Return the [x, y] coordinate for the center point of the cell that contains the specified text.  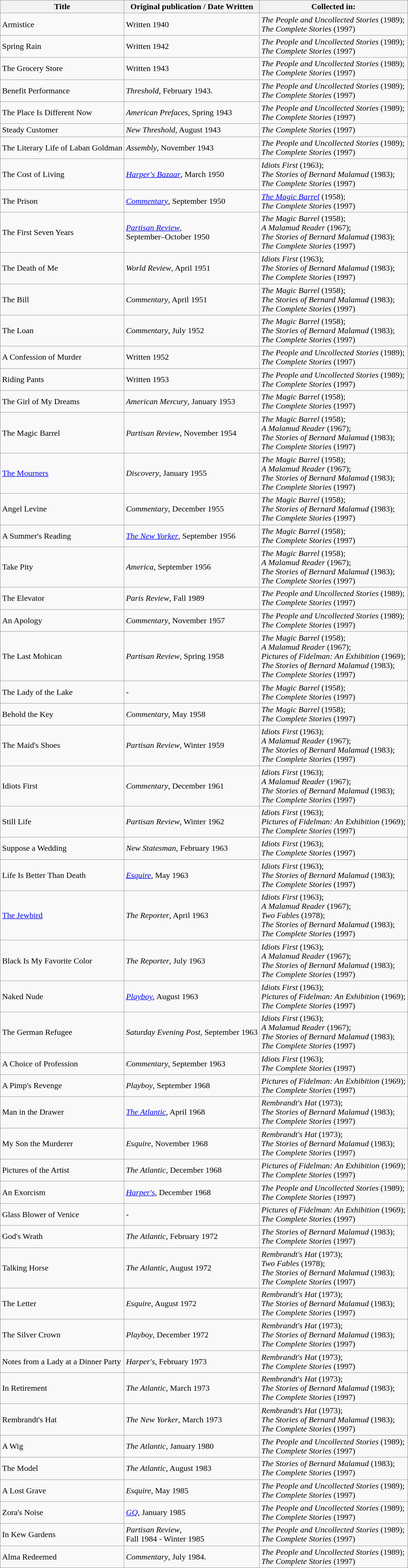
Commentary, May 1958 [192, 714]
The Reporter, April 1963 [192, 916]
Collected in: [333, 7]
Partisan Review, November 1954 [192, 433]
New Statesman, February 1963 [192, 848]
In Kew Gardens [62, 1534]
Commentary, December 1961 [192, 786]
Playboy, September 1968 [192, 1085]
Partisan Review, Winter 1962 [192, 822]
A Pimp's Revenge [62, 1085]
Glass Blower of Venice [62, 1214]
A Wig [62, 1446]
Talking Horse [62, 1268]
Steady Customer [62, 130]
Commentary, December 1955 [192, 509]
The Place Is Different Now [62, 113]
Rembrandt's Hat [62, 1420]
Saturday Evening Post, September 1963 [192, 1032]
A Confession of Murder [62, 357]
Esquire, May 1963 [192, 875]
New Threshold, August 1943 [192, 130]
Pictures of the Artist [62, 1170]
Esquire, August 1972 [192, 1304]
Partisan Review,Fall 1984 - Winter 1985 [192, 1534]
In Retirement [62, 1388]
The Letter [62, 1304]
Man in the Drawer [62, 1112]
Harper's, February 1973 [192, 1362]
Assembly, November 1943 [192, 147]
Notes from a Lady at a Dinner Party [62, 1362]
Armistice [62, 24]
The First Seven Years [62, 232]
Partisan Review, Winter 1959 [192, 745]
Life Is Better Than Death [62, 875]
The Prison [62, 201]
The Maid's Shoes [62, 745]
The Grocery Store [62, 69]
The Atlantic, February 1972 [192, 1236]
The Death of Me [62, 268]
Paris Review, Fall 1989 [192, 598]
GQ, January 1985 [192, 1513]
The Complete Stories (1997) [333, 130]
Threshold, February 1943. [192, 90]
The Last Mohican [62, 656]
Written 1943 [192, 69]
The New Yorker, March 1973 [192, 1420]
The Lady of the Lake [62, 692]
An Exorcism [62, 1192]
Original publication / Date Written [192, 7]
Idiots First (1963);A Malamud Reader (1967);Two Fables (1978);The Stories of Bernard Malamud (1983);The Complete Stories (1997) [333, 916]
The Jewbird [62, 916]
Spring Rain [62, 46]
The German Refugee [62, 1032]
Commentary, September 1963 [192, 1064]
Partisan Review,September–October 1950 [192, 232]
The Atlantic, March 1973 [192, 1388]
Title [62, 7]
Written 1952 [192, 357]
Written 1953 [192, 380]
God's Wrath [62, 1236]
The New Yorker, September 1956 [192, 536]
A Summer's Reading [62, 536]
Alma Redeemed [62, 1557]
Playboy, December 1972 [192, 1335]
Harper's Bazaar, March 1950 [192, 174]
Take Pity [62, 567]
The Loan [62, 331]
The Atlantic, January 1980 [192, 1446]
The Elevator [62, 598]
Behold the Key [62, 714]
The Model [62, 1468]
Playboy, August 1963 [192, 996]
An Apology [62, 620]
The Atlantic, August 1983 [192, 1468]
Written 1940 [192, 24]
Esquire, May 1985 [192, 1490]
The Atlantic, August 1972 [192, 1268]
American Prefaces, Spring 1943 [192, 113]
A Lost Grave [62, 1490]
Rembrandt's Hat (1973);The Complete Stories (1997) [333, 1362]
Benefit Performance [62, 90]
The Mourners [62, 473]
My Son the Murderer [62, 1143]
World Review, April 1951 [192, 268]
Commentary, July 1984. [192, 1557]
Commentary, July 1952 [192, 331]
Commentary, November 1957 [192, 620]
Discovery, January 1955 [192, 473]
The Cost of Living [62, 174]
The Silver Crown [62, 1335]
Rembrandt's Hat (1973);Two Fables (1978);The Stories of Bernard Malamud (1983);The Complete Stories (1997) [333, 1268]
Naked Nude [62, 996]
The Atlantic, December 1968 [192, 1170]
Riding Pants [62, 380]
Partisan Review, Spring 1958 [192, 656]
Zora's Noise [62, 1513]
Suppose a Wedding [62, 848]
Harper's, December 1968 [192, 1192]
The Girl of My Dreams [62, 401]
Angel Levine [62, 509]
Idiots First [62, 786]
Still Life [62, 822]
American Mercury, January 1953 [192, 401]
The Bill [62, 300]
The Atlantic, April 1968 [192, 1112]
The Magic Barrel [62, 433]
The Literary Life of Laban Goldman [62, 147]
The Reporter, July 1963 [192, 960]
A Choice of Profession [62, 1064]
Black Is My Favorite Color [62, 960]
Written 1942 [192, 46]
Esquire, November 1968 [192, 1143]
Commentary, September 1950 [192, 201]
America, September 1956 [192, 567]
Commentary, April 1951 [192, 300]
